Locate the cell with the specified text and output its [X, Y] center coordinate. 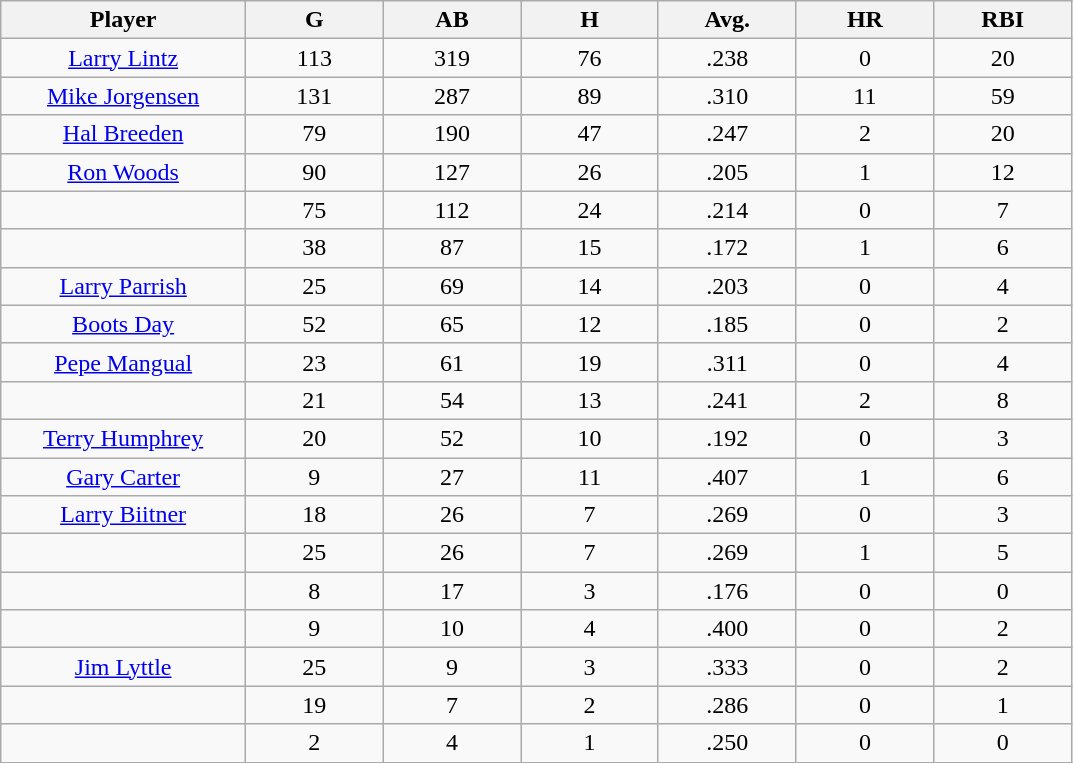
87 [452, 248]
.250 [727, 743]
27 [452, 477]
Larry Lintz [124, 58]
AB [452, 20]
127 [452, 172]
17 [452, 591]
.238 [727, 58]
18 [315, 515]
.205 [727, 172]
.192 [727, 438]
Gary Carter [124, 477]
61 [452, 362]
69 [452, 286]
112 [452, 210]
.333 [727, 667]
.247 [727, 134]
HR [865, 20]
287 [452, 96]
.203 [727, 286]
65 [452, 324]
Terry Humphrey [124, 438]
Player [124, 20]
79 [315, 134]
.241 [727, 400]
.310 [727, 96]
.400 [727, 629]
Mike Jorgensen [124, 96]
90 [315, 172]
190 [452, 134]
21 [315, 400]
24 [590, 210]
319 [452, 58]
13 [590, 400]
131 [315, 96]
Avg. [727, 20]
89 [590, 96]
.286 [727, 705]
5 [1003, 553]
RBI [1003, 20]
Jim Lyttle [124, 667]
H [590, 20]
76 [590, 58]
113 [315, 58]
23 [315, 362]
Pepe Mangual [124, 362]
Larry Biitner [124, 515]
15 [590, 248]
59 [1003, 96]
Ron Woods [124, 172]
.214 [727, 210]
38 [315, 248]
14 [590, 286]
.176 [727, 591]
.407 [727, 477]
.311 [727, 362]
54 [452, 400]
G [315, 20]
Boots Day [124, 324]
75 [315, 210]
.172 [727, 248]
Larry Parrish [124, 286]
.185 [727, 324]
47 [590, 134]
Hal Breeden [124, 134]
